Detect which cell encompasses the target text, then output its (x, y) center coordinate. 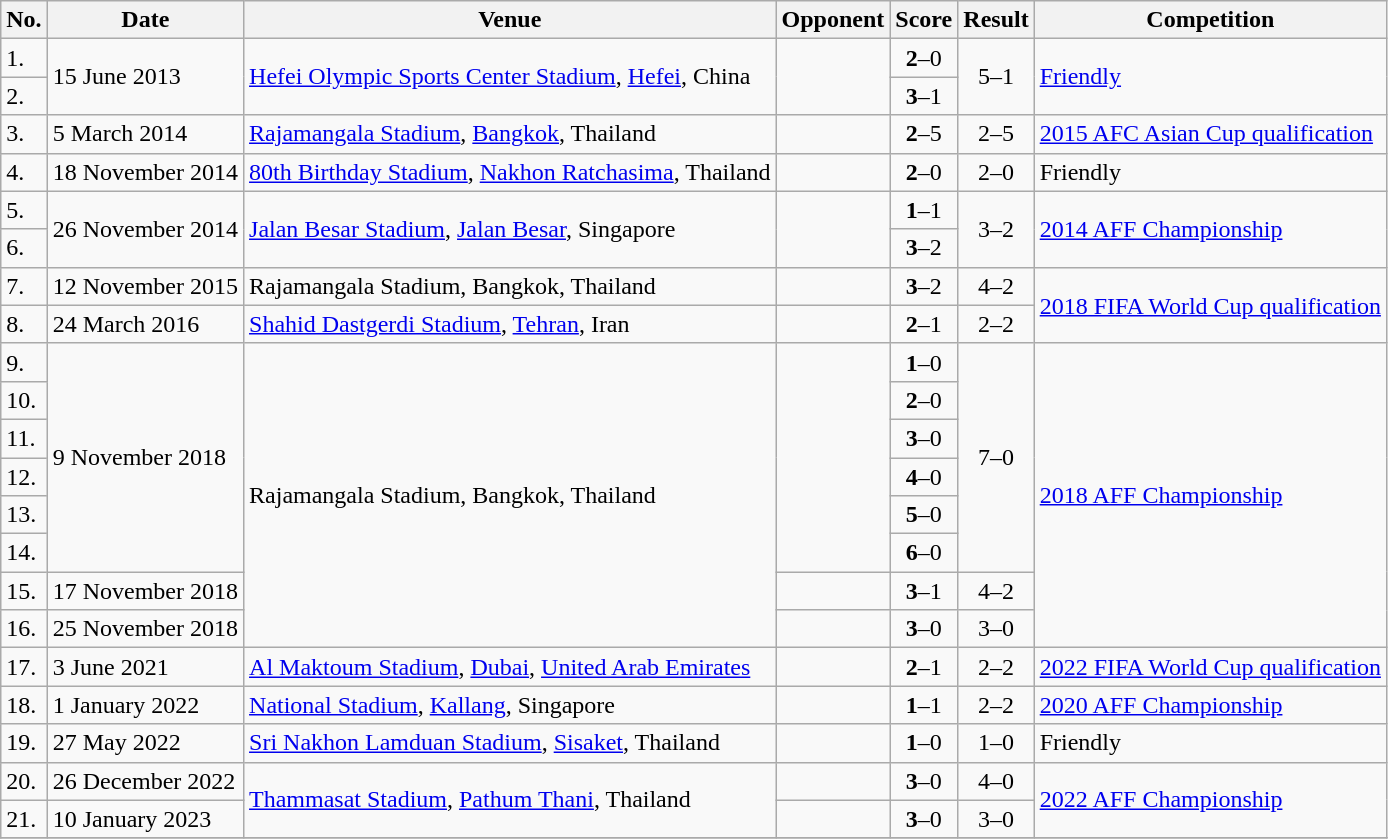
19. (24, 743)
26 December 2022 (145, 781)
13. (24, 515)
3. (24, 134)
2015 AFC Asian Cup qualification (1210, 134)
Date (145, 20)
Score (924, 20)
No. (24, 20)
5 March 2014 (145, 134)
6–0 (924, 553)
7–0 (996, 457)
5–0 (924, 515)
Venue (510, 20)
1. (24, 58)
Opponent (833, 20)
Result (996, 20)
8. (24, 324)
14. (24, 553)
18. (24, 705)
1 January 2022 (145, 705)
Jalan Besar Stadium, Jalan Besar, Singapore (510, 229)
12 November 2015 (145, 286)
2018 FIFA World Cup qualification (1210, 305)
10 January 2023 (145, 819)
9 November 2018 (145, 457)
3 June 2021 (145, 667)
6. (24, 248)
National Stadium, Kallang, Singapore (510, 705)
Hefei Olympic Sports Center Stadium, Hefei, China (510, 77)
20. (24, 781)
21. (24, 819)
9. (24, 362)
2014 AFF Championship (1210, 229)
10. (24, 400)
25 November 2018 (145, 629)
Al Maktoum Stadium, Dubai, United Arab Emirates (510, 667)
4. (24, 172)
Sri Nakhon Lamduan Stadium, Sisaket, Thailand (510, 743)
5–1 (996, 77)
80th Birthday Stadium, Nakhon Ratchasima, Thailand (510, 172)
16. (24, 629)
Shahid Dastgerdi Stadium, Tehran, Iran (510, 324)
Thammasat Stadium, Pathum Thani, Thailand (510, 800)
15 June 2013 (145, 77)
7. (24, 286)
2018 AFF Championship (1210, 495)
17 November 2018 (145, 591)
2022 FIFA World Cup qualification (1210, 667)
12. (24, 477)
11. (24, 438)
26 November 2014 (145, 229)
2022 AFF Championship (1210, 800)
27 May 2022 (145, 743)
15. (24, 591)
24 March 2016 (145, 324)
Competition (1210, 20)
17. (24, 667)
18 November 2014 (145, 172)
2020 AFF Championship (1210, 705)
5. (24, 210)
2. (24, 96)
